Search for the cell housing the specified text and yield its [X, Y] center coordinate. 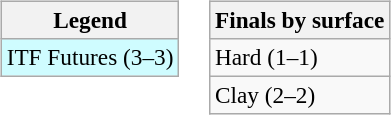
Hard (1–1) [300, 57]
Finals by surface [300, 20]
ITF Futures (3–3) [90, 57]
Legend [90, 20]
Clay (2–2) [300, 95]
